Pinpoint the cell where the given text exists, returning its (X, Y) midpoint coordinate. 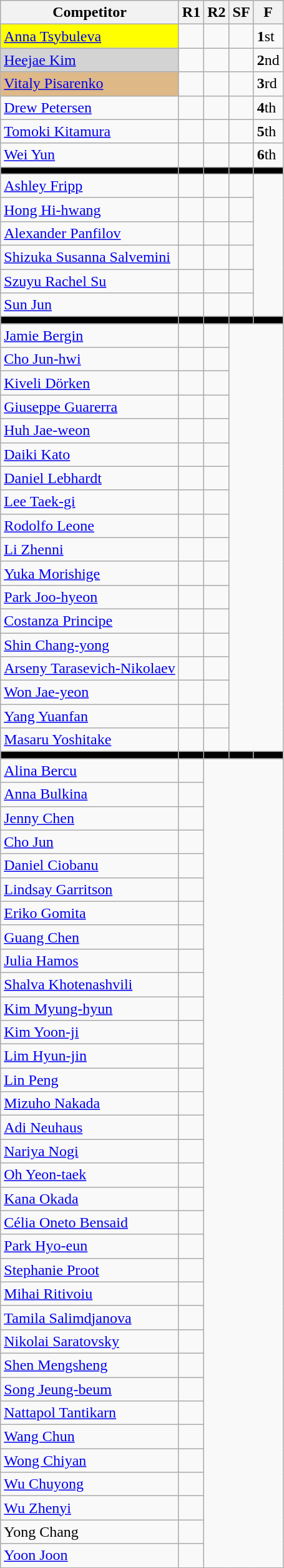
Wu Chuyong (90, 1484)
Kana Okada (90, 1199)
Competitor (90, 12)
4th (268, 107)
Giuseppe Guarerra (90, 407)
Daniel Lebhardt (90, 478)
Wong Chiyan (90, 1461)
Jamie Bergin (90, 336)
Rodolfo Leone (90, 526)
Alina Bercu (90, 771)
Wang Chun (90, 1437)
Shizuka Susanna Salvemini (90, 257)
Heejae Kim (90, 60)
Nariya Nogi (90, 1151)
Eriko Gomita (90, 913)
Kiveli Dörken (90, 383)
R2 (217, 12)
R1 (191, 12)
Stephanie Proot (90, 1270)
Vitaly Pisarenko (90, 84)
Ashley Fripp (90, 186)
Won Jae-yeon (90, 692)
Anna Bulkina (90, 794)
Park Joo-hyeon (90, 597)
Costanza Principe (90, 621)
Lin Peng (90, 1080)
1st (268, 36)
3rd (268, 84)
Wei Yun (90, 155)
Hong Hi-hwang (90, 209)
Yoon Joon (90, 1556)
Tomoki Kitamura (90, 131)
Arseny Tarasevich-Nikolaev (90, 669)
Mizuho Nakada (90, 1104)
Wu Zhenyi (90, 1508)
Shen Mengsheng (90, 1365)
Adi Neuhaus (90, 1127)
Nattapol Tantikarn (90, 1413)
Drew Petersen (90, 107)
Daiki Kato (90, 454)
Shalva Khotenashvili (90, 984)
Masaru Yoshitake (90, 740)
Lindsay Garritson (90, 889)
Yuka Morishige (90, 573)
Shin Chang-yong (90, 644)
Szuyu Rachel Su (90, 281)
Tamila Salimdjanova (90, 1317)
Kim Myung-hyun (90, 1008)
Anna Tsybuleva (90, 36)
Oh Yeon-taek (90, 1175)
Nikolai Saratovsky (90, 1341)
Jenny Chen (90, 818)
6th (268, 155)
Célia Oneto Bensaid (90, 1222)
5th (268, 131)
F (268, 12)
Daniel Ciobanu (90, 866)
Yang Yuanfan (90, 716)
2nd (268, 60)
Cho Jun (90, 842)
Mihai Ritivoiu (90, 1294)
Lim Hyun-jin (90, 1056)
SF (241, 12)
Song Jeung-beum (90, 1389)
Park Hyo-eun (90, 1246)
Alexander Panfilov (90, 233)
Yong Chang (90, 1532)
Sun Jun (90, 305)
Li Zhenni (90, 549)
Julia Hamos (90, 961)
Cho Jun-hwi (90, 359)
Guang Chen (90, 937)
Huh Jae-weon (90, 431)
Kim Yoon-ji (90, 1032)
Lee Taek-gi (90, 502)
